From the cell containing the given text, extract its center point as [x, y] coordinate. 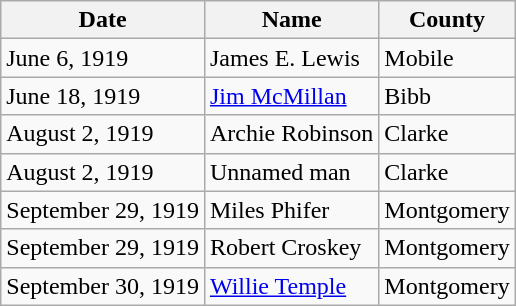
June 6, 1919 [103, 58]
Robert Croskey [291, 248]
Archie Robinson [291, 134]
Bibb [447, 96]
Unnamed man [291, 172]
Date [103, 20]
Mobile [447, 58]
Name [291, 20]
Willie Temple [291, 286]
June 18, 1919 [103, 96]
James E. Lewis [291, 58]
County [447, 20]
Miles Phifer [291, 210]
September 30, 1919 [103, 286]
Jim McMillan [291, 96]
